Output the [x, y] coordinate of the center of the cell containing the given text.  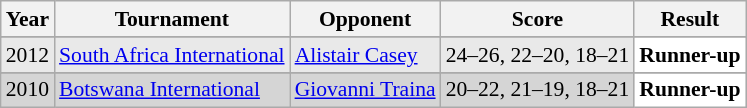
2012 [28, 55]
Year [28, 19]
Giovanni Traina [366, 90]
Result [690, 19]
Tournament [172, 19]
20–22, 21–19, 18–21 [538, 90]
South Africa International [172, 55]
Alistair Casey [366, 55]
Opponent [366, 19]
Botswana International [172, 90]
2010 [28, 90]
Score [538, 19]
24–26, 22–20, 18–21 [538, 55]
